Pinpoint the cell where the given text exists, returning its [X, Y] midpoint coordinate. 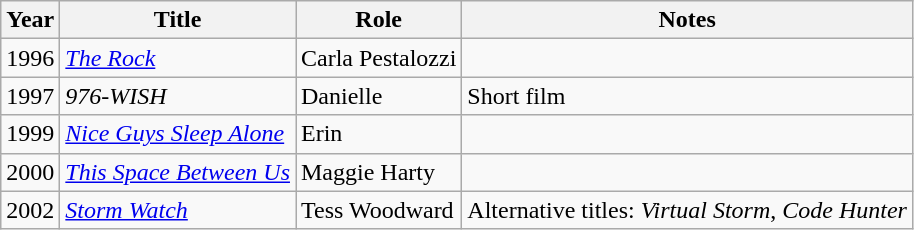
Title [178, 20]
1996 [30, 58]
Alternative titles: Virtual Storm, Code Hunter [688, 210]
Danielle [379, 96]
Erin [379, 134]
Role [379, 20]
1997 [30, 96]
976-WISH [178, 96]
Year [30, 20]
The Rock [178, 58]
2000 [30, 172]
Short film [688, 96]
Nice Guys Sleep Alone [178, 134]
Storm Watch [178, 210]
2002 [30, 210]
Tess Woodward [379, 210]
Carla Pestalozzi [379, 58]
Notes [688, 20]
Maggie Harty [379, 172]
1999 [30, 134]
This Space Between Us [178, 172]
